Extract the [X, Y] coordinate from the center of the cell holding the provided text.  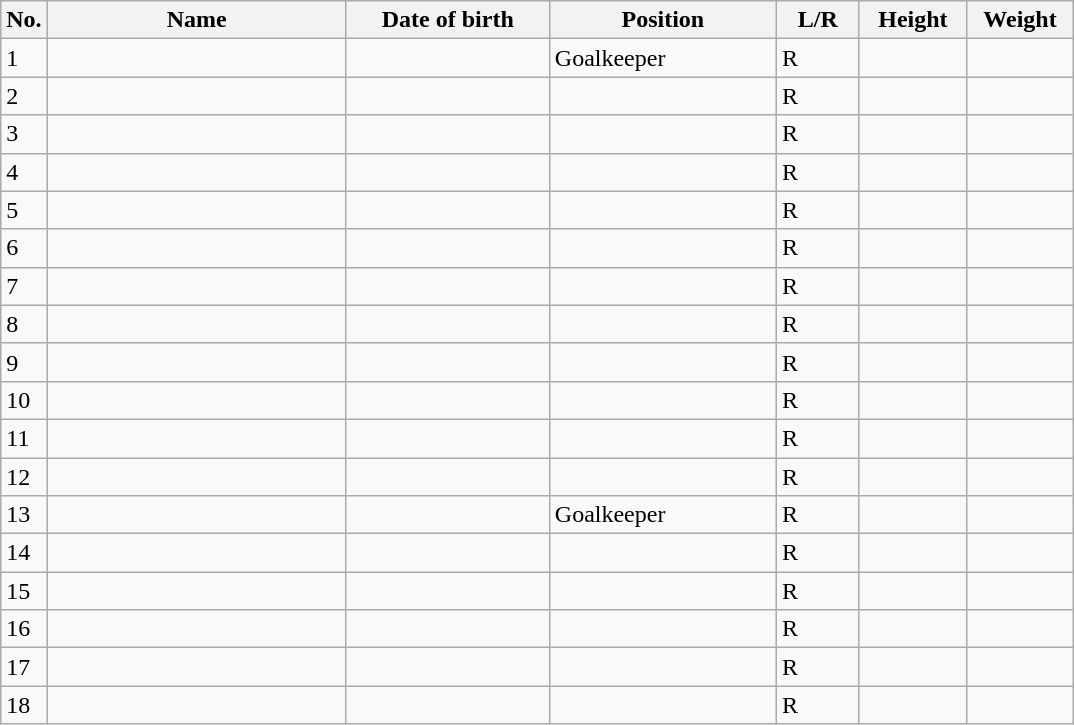
Name [196, 20]
5 [24, 210]
Position [662, 20]
8 [24, 324]
7 [24, 286]
6 [24, 248]
1 [24, 58]
10 [24, 400]
18 [24, 705]
14 [24, 553]
12 [24, 477]
9 [24, 362]
Weight [1020, 20]
11 [24, 438]
No. [24, 20]
L/R [818, 20]
3 [24, 134]
2 [24, 96]
17 [24, 667]
4 [24, 172]
16 [24, 629]
13 [24, 515]
Height [912, 20]
Date of birth [448, 20]
15 [24, 591]
